Return the [X, Y] coordinate for the center point of the cell that contains the specified text.  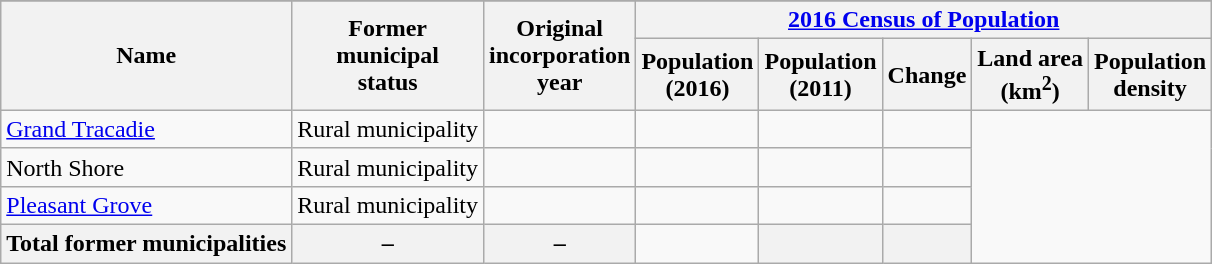
Name [146, 56]
Change [927, 75]
Population(2016) [698, 75]
North Shore [146, 167]
Originalincorporationyear [559, 56]
Total former municipalities [146, 244]
Land area(km2) [1030, 75]
Populationdensity [1150, 75]
2016 Census of Population [924, 20]
Grand Tracadie [146, 129]
Formermunicipalstatus [388, 56]
Population(2011) [820, 75]
Pleasant Grove [146, 205]
